Search for the cell housing the specified text and yield its (X, Y) center coordinate. 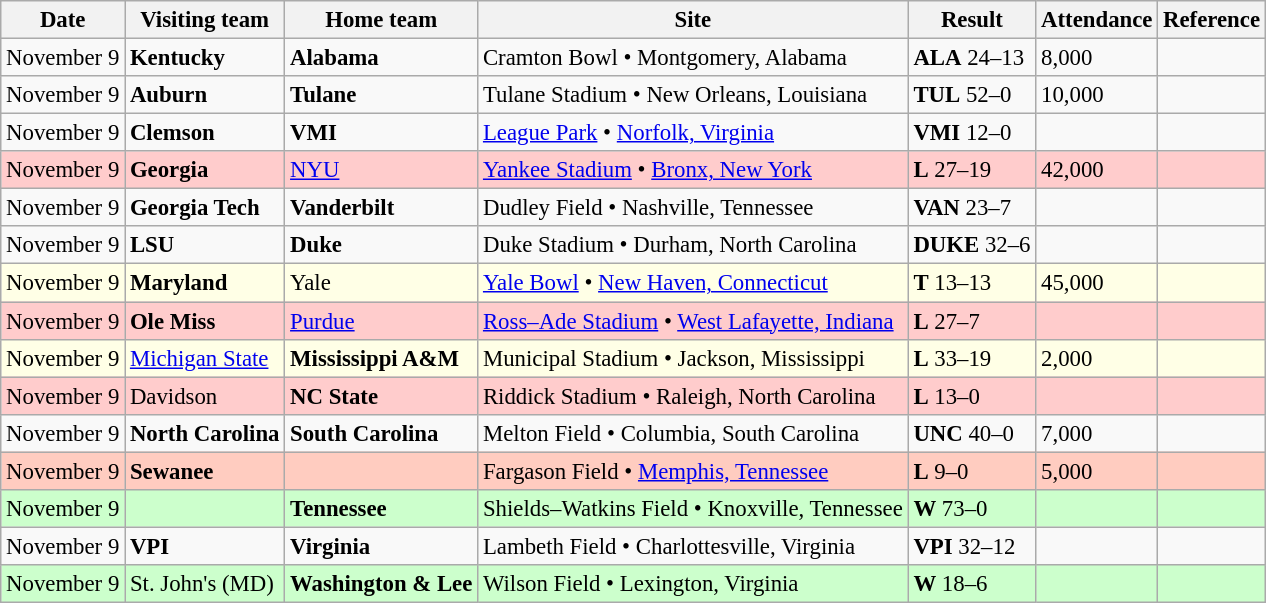
L 27–7 (972, 321)
DUKE 32–6 (972, 245)
L 13–0 (972, 396)
NC State (382, 396)
Vanderbilt (382, 208)
Attendance (1097, 20)
Tulane (382, 95)
Mississippi A&M (382, 358)
W 18–6 (972, 584)
Virginia (382, 546)
T 13–13 (972, 283)
Reference (1212, 20)
Tennessee (382, 509)
VPI (205, 546)
Washington & Lee (382, 584)
NYU (382, 170)
Site (693, 20)
League Park • Norfolk, Virginia (693, 133)
Yale Bowl • New Haven, Connecticut (693, 283)
Alabama (382, 58)
Duke Stadium • Durham, North Carolina (693, 245)
Purdue (382, 321)
Duke (382, 245)
Yale (382, 283)
Cramton Bowl • Montgomery, Alabama (693, 58)
Dudley Field • Nashville, Tennessee (693, 208)
Georgia (205, 170)
Maryland (205, 283)
Ole Miss (205, 321)
2,000 (1097, 358)
L 33–19 (972, 358)
Shields–Watkins Field • Knoxville, Tennessee (693, 509)
Michigan State (205, 358)
Sewanee (205, 471)
Fargason Field • Memphis, Tennessee (693, 471)
L 27–19 (972, 170)
Kentucky (205, 58)
Davidson (205, 396)
Tulane Stadium • New Orleans, Louisiana (693, 95)
St. John's (MD) (205, 584)
42,000 (1097, 170)
Georgia Tech (205, 208)
VMI (382, 133)
10,000 (1097, 95)
LSU (205, 245)
TUL 52–0 (972, 95)
45,000 (1097, 283)
North Carolina (205, 433)
L 9–0 (972, 471)
Melton Field • Columbia, South Carolina (693, 433)
Wilson Field • Lexington, Virginia (693, 584)
VAN 23–7 (972, 208)
ALA 24–13 (972, 58)
Auburn (205, 95)
Result (972, 20)
W 73–0 (972, 509)
VPI 32–12 (972, 546)
Yankee Stadium • Bronx, New York (693, 170)
South Carolina (382, 433)
VMI 12–0 (972, 133)
Home team (382, 20)
Visiting team (205, 20)
Lambeth Field • Charlottesville, Virginia (693, 546)
8,000 (1097, 58)
UNC 40–0 (972, 433)
5,000 (1097, 471)
Riddick Stadium • Raleigh, North Carolina (693, 396)
Ross–Ade Stadium • West Lafayette, Indiana (693, 321)
Clemson (205, 133)
Date (63, 20)
Municipal Stadium • Jackson, Mississippi (693, 358)
7,000 (1097, 433)
